Pinpoint the cell where the given text exists, returning its [X, Y] midpoint coordinate. 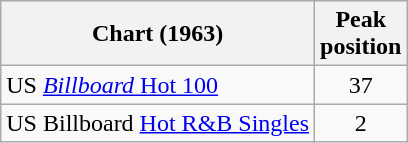
Peakposition [361, 34]
US Billboard Hot R&B Singles [158, 123]
2 [361, 123]
Chart (1963) [158, 34]
US Billboard Hot 100 [158, 85]
37 [361, 85]
